Capture the cell that displays the provided text and extract its [x, y] central coordinate. 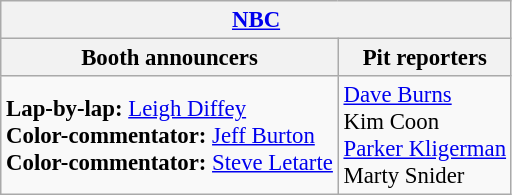
Pit reporters [424, 58]
Dave BurnsKim CoonParker KligermanMarty Snider [424, 136]
Booth announcers [170, 58]
NBC [256, 20]
Lap-by-lap: Leigh DiffeyColor-commentator: Jeff BurtonColor-commentator: Steve Letarte [170, 136]
